Scan for the cell matching the given text and deliver its [X, Y] coordinate at center. 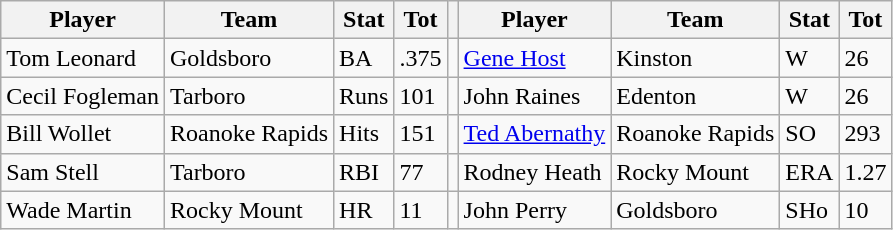
RBI [364, 172]
Sam Stell [83, 172]
Gene Host [534, 58]
ERA [810, 172]
.375 [420, 58]
293 [866, 134]
Hits [364, 134]
SO [810, 134]
Ted Abernathy [534, 134]
Rodney Heath [534, 172]
Wade Martin [83, 210]
Cecil Fogleman [83, 96]
101 [420, 96]
John Perry [534, 210]
John Raines [534, 96]
HR [364, 210]
Edenton [696, 96]
77 [420, 172]
Tom Leonard [83, 58]
1.27 [866, 172]
Bill Wollet [83, 134]
BA [364, 58]
151 [420, 134]
Runs [364, 96]
SHo [810, 210]
11 [420, 210]
10 [866, 210]
Kinston [696, 58]
